Identify which cell holds the provided text, then report its [X, Y] central coordinate. 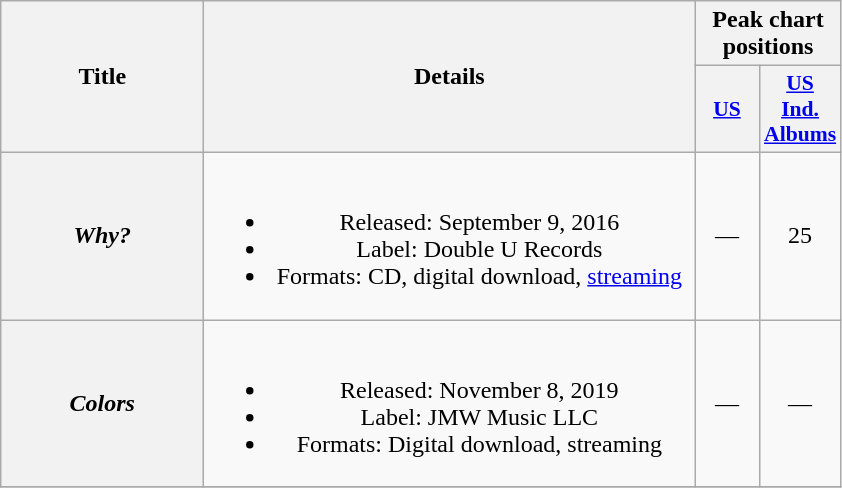
US [727, 110]
Released: November 8, 2019Label: JMW Music LLCFormats: Digital download, streaming [450, 404]
Colors [102, 404]
Released: September 9, 2016Label: Double U RecordsFormats: CD, digital download, streaming [450, 236]
Details [450, 77]
Peak chart positions [768, 34]
USInd.Albums [800, 110]
Why? [102, 236]
25 [800, 236]
Title [102, 77]
